From the cell containing the given text, extract its center point as (x, y) coordinate. 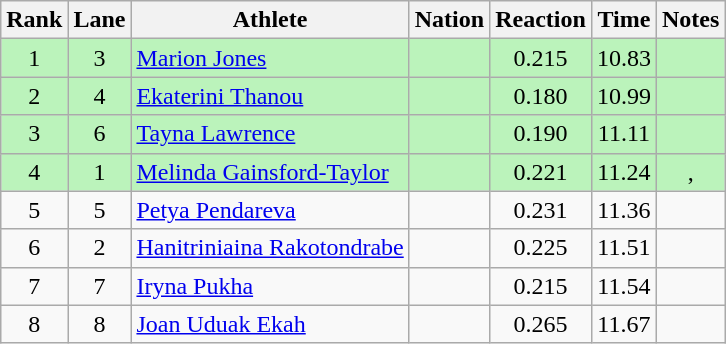
Athlete (270, 20)
10.83 (624, 58)
11.11 (624, 134)
11.24 (624, 172)
, (690, 172)
11.36 (624, 210)
Melinda Gainsford-Taylor (270, 172)
0.265 (541, 324)
Joan Uduak Ekah (270, 324)
Iryna Pukha (270, 286)
10.99 (624, 96)
Reaction (541, 20)
0.225 (541, 248)
Tayna Lawrence (270, 134)
Marion Jones (270, 58)
Lane (100, 20)
11.54 (624, 286)
11.51 (624, 248)
0.180 (541, 96)
Rank (34, 20)
Petya Pendareva (270, 210)
Nation (449, 20)
11.67 (624, 324)
0.231 (541, 210)
0.190 (541, 134)
Notes (690, 20)
Hanitriniaina Rakotondrabe (270, 248)
Time (624, 20)
0.221 (541, 172)
Ekaterini Thanou (270, 96)
